For the text-containing cell, return its midpoint in [X, Y] coordinate format. 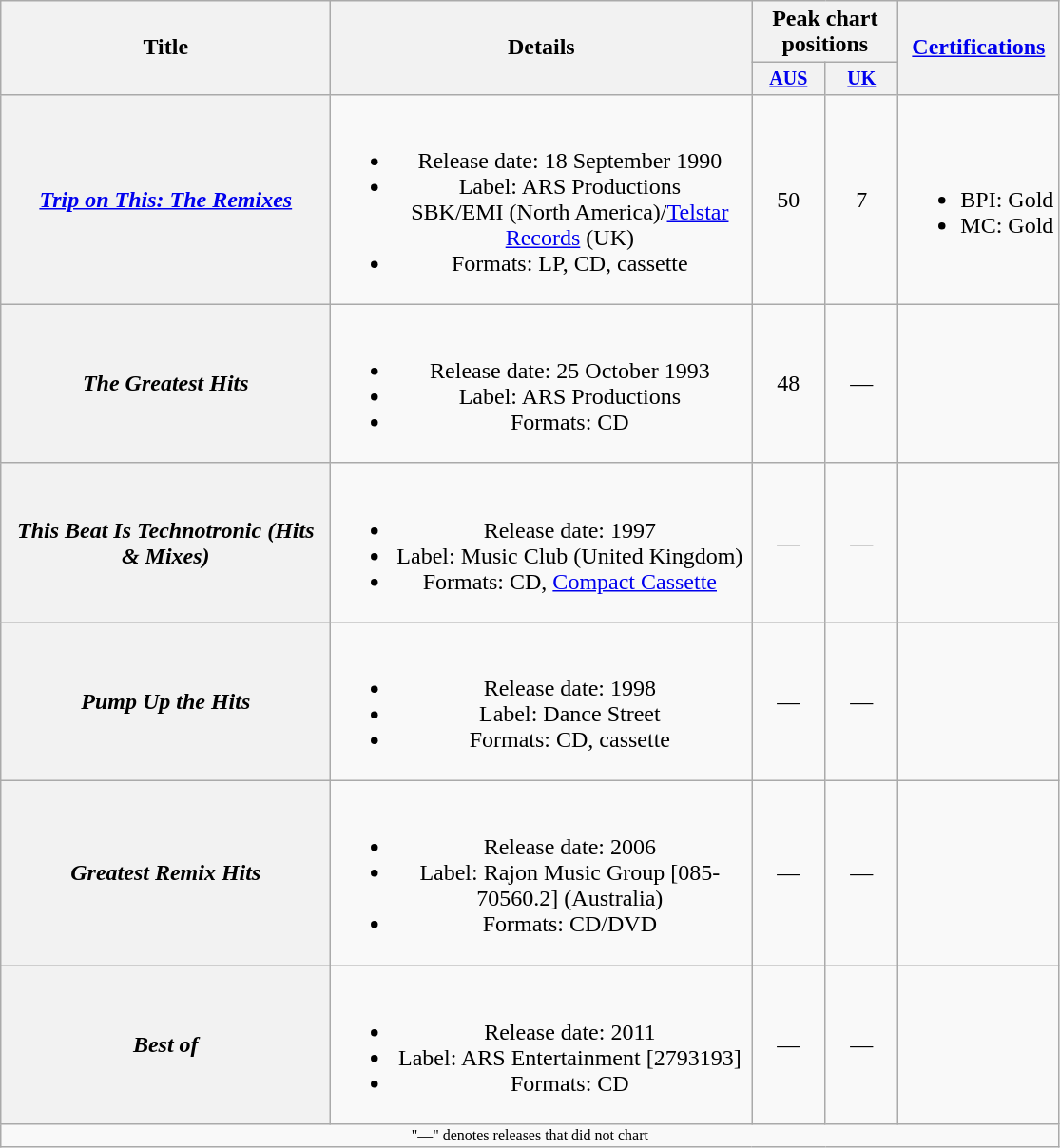
Release date: 18 September 1990Label: ARS ProductionsSBK/EMI (North America)/Telstar Records (UK)Formats: LP, CD, cassette [542, 200]
This Beat Is Technotronic (Hits & Mixes) [165, 542]
Details [542, 48]
Greatest Remix Hits [165, 873]
Title [165, 48]
UK [861, 78]
AUS [789, 78]
Release date: 2006Label: Rajon Music Group [085-70560.2] (Australia)Formats: CD/DVD [542, 873]
BPI: GoldMC: Gold [979, 200]
Release date: 25 October 1993Label: ARS ProductionsFormats: CD [542, 384]
48 [789, 384]
"—" denotes releases that did not chart [530, 1136]
50 [789, 200]
Release date: 1997Label: Music Club (United Kingdom)Formats: CD, Compact Cassette [542, 542]
7 [861, 200]
Pump Up the Hits [165, 701]
Peak chart positions [825, 32]
Certifications [979, 48]
Release date: 2011Label: ARS Entertainment [2793193]Formats: CD [542, 1045]
Best of [165, 1045]
The Greatest Hits [165, 384]
Release date: 1998Label: Dance StreetFormats: CD, cassette [542, 701]
Trip on This: The Remixes [165, 200]
